Provide the [X, Y] coordinate of the cell's center where the given text is located.  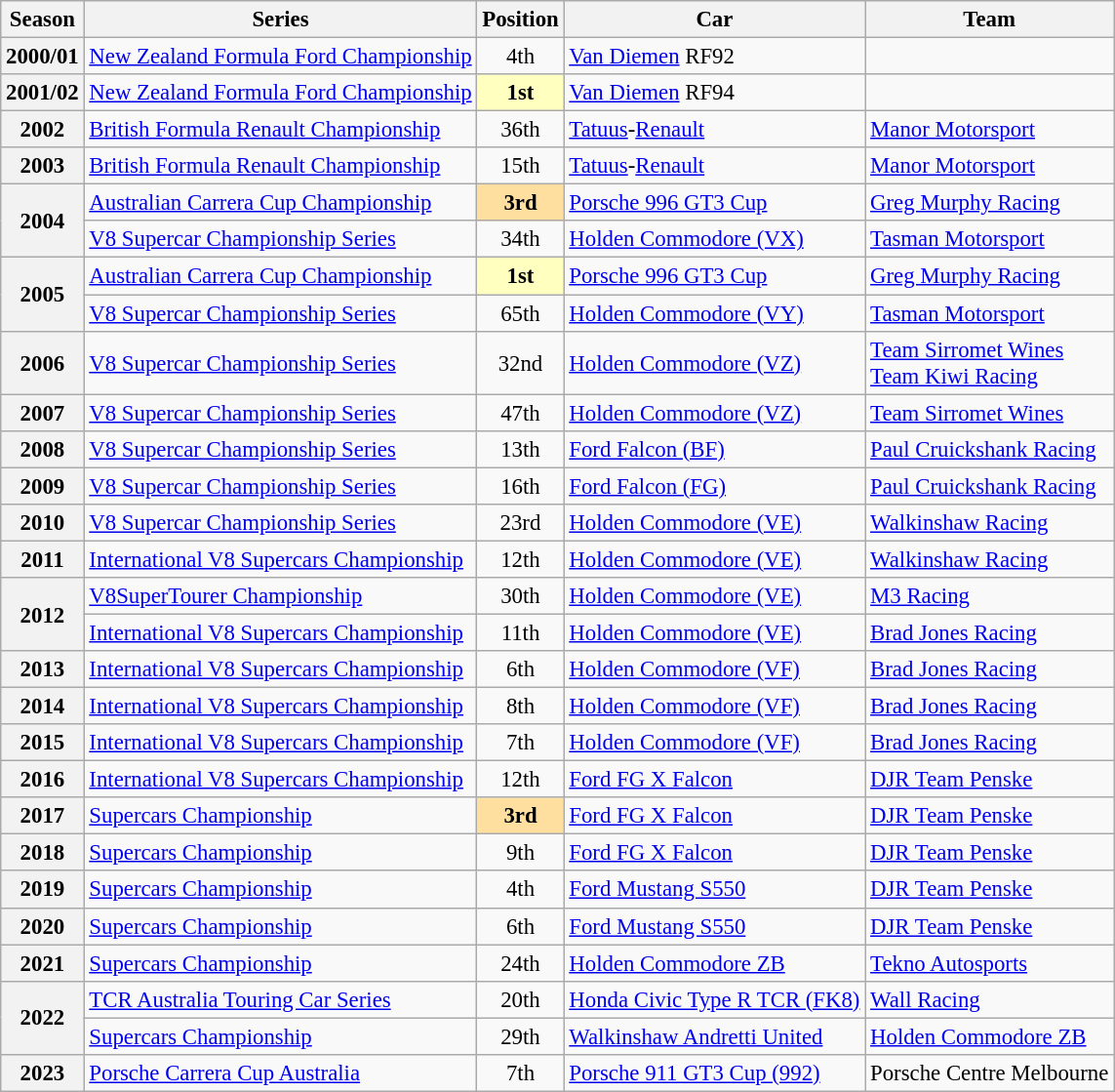
V8SuperTourer Championship [281, 596]
Ford Falcon (BF) [714, 449]
9th [521, 853]
Holden Commodore (VX) [714, 239]
Team Sirromet WinesTeam Kiwi Racing [989, 363]
Car [714, 20]
2018 [43, 853]
Season [43, 20]
2009 [43, 486]
8th [521, 707]
Wall Racing [989, 999]
2022 [43, 1017]
13th [521, 449]
Holden Commodore (VY) [714, 313]
2012 [43, 615]
2023 [43, 1073]
2013 [43, 669]
2021 [43, 963]
65th [521, 313]
Van Diemen RF92 [714, 57]
23rd [521, 523]
2007 [43, 413]
TCR Australia Touring Car Series [281, 999]
36th [521, 130]
2001/02 [43, 93]
Porsche Carrera Cup Australia [281, 1073]
11th [521, 632]
Tekno Autosports [989, 963]
20th [521, 999]
32nd [521, 363]
2008 [43, 449]
Series [281, 20]
Ford Falcon (FG) [714, 486]
M3 Racing [989, 596]
2017 [43, 816]
29th [521, 1036]
2005 [43, 295]
Porsche Centre Melbourne [989, 1073]
2014 [43, 707]
2000/01 [43, 57]
2004 [43, 221]
Porsche 911 GT3 Cup (992) [714, 1073]
Van Diemen RF94 [714, 93]
30th [521, 596]
47th [521, 413]
2010 [43, 523]
2016 [43, 780]
Honda Civic Type R TCR (FK8) [714, 999]
2011 [43, 559]
2020 [43, 926]
Position [521, 20]
2019 [43, 890]
16th [521, 486]
24th [521, 963]
2002 [43, 130]
2015 [43, 743]
Team [989, 20]
15th [521, 166]
2003 [43, 166]
Walkinshaw Andretti United [714, 1036]
34th [521, 239]
2006 [43, 363]
Team Sirromet Wines [989, 413]
